Find where the given text appears and provide that cell's center as (X, Y) coordinate. 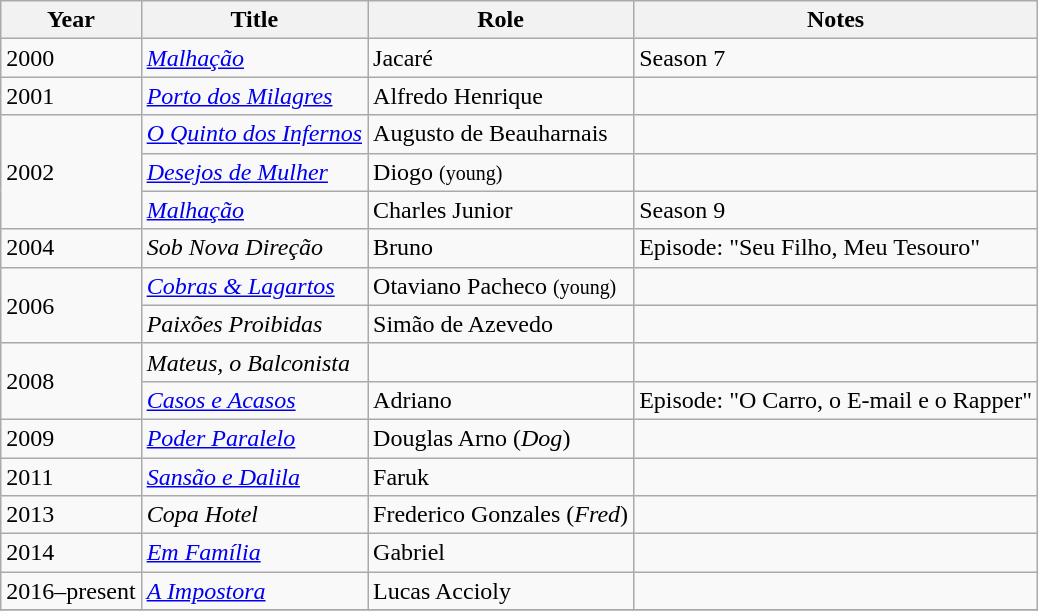
2001 (71, 96)
2016–present (71, 591)
Copa Hotel (254, 515)
Diogo (young) (501, 172)
Otaviano Pacheco (young) (501, 286)
Poder Paralelo (254, 438)
2014 (71, 553)
Casos e Acasos (254, 400)
2004 (71, 248)
Season 9 (836, 210)
Episode: "Seu Filho, Meu Tesouro" (836, 248)
Year (71, 20)
Em Família (254, 553)
Simão de Azevedo (501, 324)
Role (501, 20)
O Quinto dos Infernos (254, 134)
Title (254, 20)
Alfredo Henrique (501, 96)
2006 (71, 305)
2000 (71, 58)
Episode: "O Carro, o E-mail e o Rapper" (836, 400)
2008 (71, 381)
Lucas Accioly (501, 591)
Douglas Arno (Dog) (501, 438)
Jacaré (501, 58)
Porto dos Milagres (254, 96)
Adriano (501, 400)
Gabriel (501, 553)
Charles Junior (501, 210)
Notes (836, 20)
Cobras & Lagartos (254, 286)
Mateus, o Balconista (254, 362)
2013 (71, 515)
2009 (71, 438)
Sob Nova Direção (254, 248)
Sansão e Dalila (254, 477)
2002 (71, 172)
Augusto de Beauharnais (501, 134)
2011 (71, 477)
Bruno (501, 248)
Faruk (501, 477)
Frederico Gonzales (Fred) (501, 515)
A Impostora (254, 591)
Desejos de Mulher (254, 172)
Season 7 (836, 58)
Paixões Proibidas (254, 324)
